Locate the cell with the specified text and output its (X, Y) center coordinate. 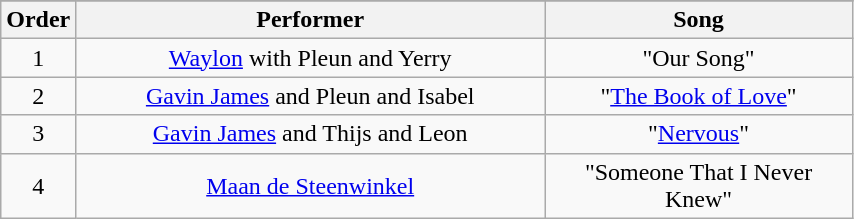
2 (38, 96)
"The Book of Love" (699, 96)
4 (38, 186)
Gavin James and Thijs and Leon (310, 134)
Gavin James and Pleun and Isabel (310, 96)
Performer (310, 20)
Waylon with Pleun and Yerry (310, 58)
"Our Song" (699, 58)
Maan de Steenwinkel (310, 186)
Order (38, 20)
Song (699, 20)
"Someone That I Never Knew" (699, 186)
3 (38, 134)
"Nervous" (699, 134)
1 (38, 58)
